Search for the cell housing the specified text and yield its (x, y) center coordinate. 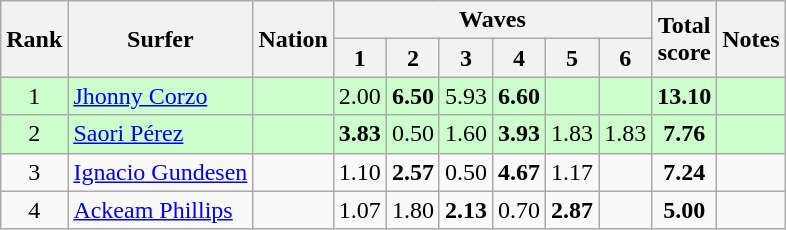
Saori Pérez (160, 134)
6.60 (518, 96)
13.10 (684, 96)
Notes (751, 39)
Nation (293, 39)
4.67 (518, 172)
Ignacio Gundesen (160, 172)
3.93 (518, 134)
6.50 (412, 96)
6 (626, 58)
5.00 (684, 210)
3.83 (360, 134)
0.70 (518, 210)
5.93 (466, 96)
7.24 (684, 172)
1.17 (572, 172)
Jhonny Corzo (160, 96)
1.07 (360, 210)
Totalscore (684, 39)
Waves (492, 20)
7.76 (684, 134)
1.60 (466, 134)
2.13 (466, 210)
Rank (34, 39)
1.10 (360, 172)
2.00 (360, 96)
2.87 (572, 210)
1.80 (412, 210)
Surfer (160, 39)
5 (572, 58)
2.57 (412, 172)
Ackeam Phillips (160, 210)
